Return (x, y) of the center of cell containing provided text 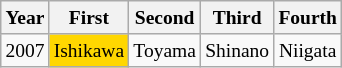
Ishikawa (89, 50)
2007 (25, 50)
Niigata (308, 50)
Second (165, 18)
Fourth (308, 18)
Shinano (238, 50)
Toyama (165, 50)
First (89, 18)
Year (25, 18)
Third (238, 18)
